Output the [X, Y] coordinate of the center of the cell containing the given text.  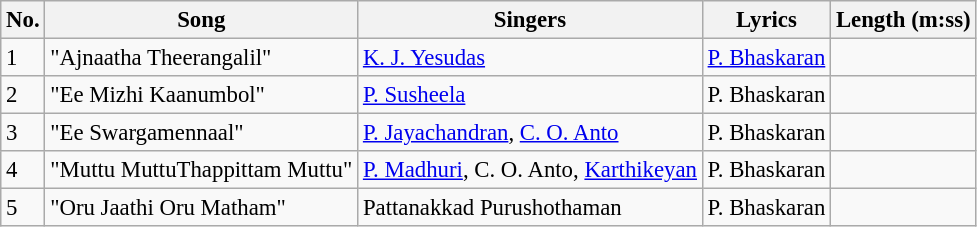
P. Madhuri, C. O. Anto, Karthikeyan [530, 170]
Length (m:ss) [904, 20]
"Oru Jaathi Oru Matham" [202, 208]
Song [202, 20]
Singers [530, 20]
P. Jayachandran, C. O. Anto [530, 133]
4 [23, 170]
3 [23, 133]
"Ee Swargamennaal" [202, 133]
1 [23, 58]
"Muttu MuttuThappittam Muttu" [202, 170]
"Ajnaatha Theerangalil" [202, 58]
Lyrics [766, 20]
"Ee Mizhi Kaanumbol" [202, 95]
2 [23, 95]
No. [23, 20]
K. J. Yesudas [530, 58]
P. Susheela [530, 95]
Pattanakkad Purushothaman [530, 208]
5 [23, 208]
